Detect which cell encompasses the target text, then output its [X, Y] center coordinate. 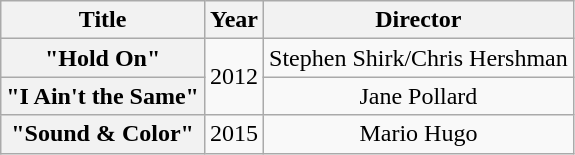
Director [419, 20]
Mario Hugo [419, 134]
"Hold On" [103, 58]
Jane Pollard [419, 96]
"I Ain't the Same" [103, 96]
2012 [234, 77]
Title [103, 20]
Stephen Shirk/Chris Hershman [419, 58]
"Sound & Color" [103, 134]
2015 [234, 134]
Year [234, 20]
